Pinpoint the cell where the given text exists, returning its (x, y) midpoint coordinate. 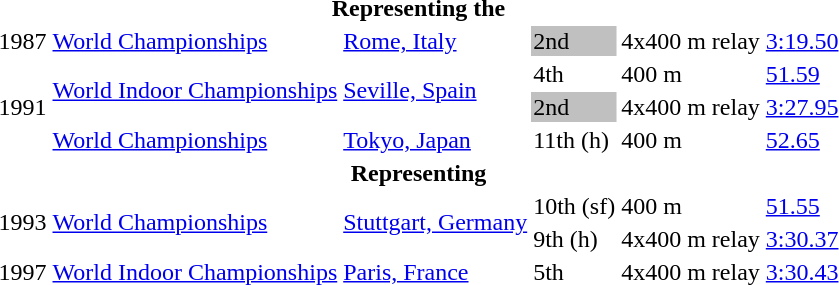
9th (h) (574, 239)
4th (574, 74)
Seville, Spain (436, 90)
Rome, Italy (436, 41)
10th (sf) (574, 206)
World Indoor Championships (195, 90)
11th (h) (574, 140)
Stuttgart, Germany (436, 222)
Tokyo, Japan (436, 140)
